Extract the [X, Y] coordinate from the center of the cell holding the provided text.  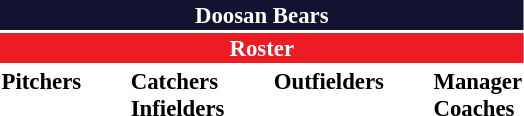
Doosan Bears [262, 15]
Roster [262, 48]
